From the cell containing the given text, extract its center point as [x, y] coordinate. 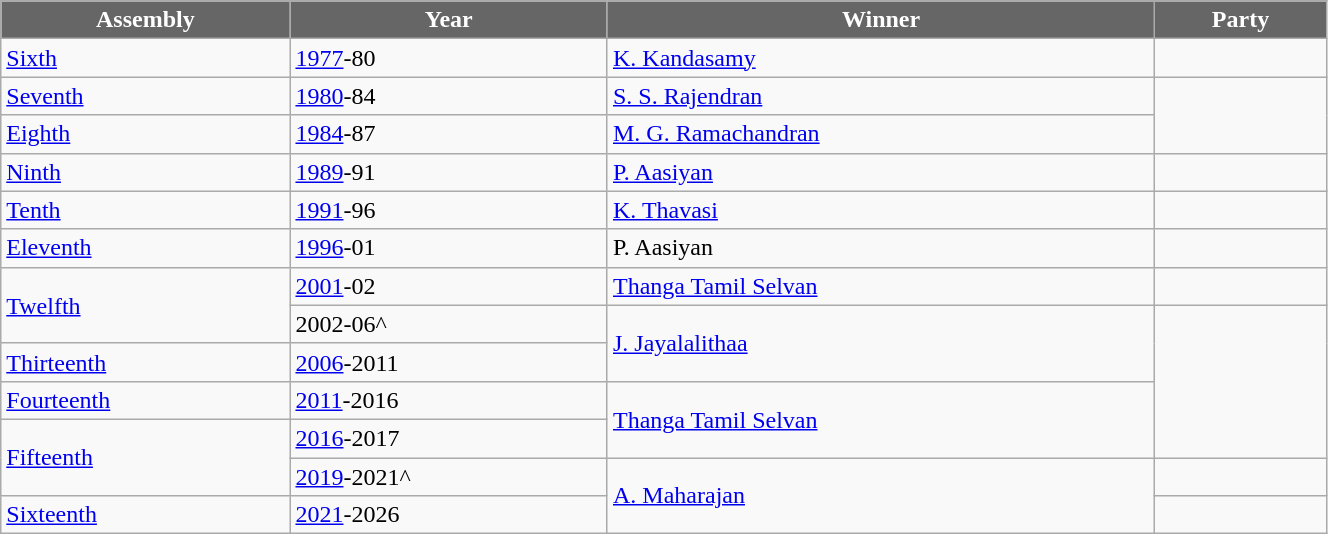
Party [1241, 20]
Fourteenth [146, 400]
Thirteenth [146, 362]
Year [449, 20]
2001-02 [449, 286]
J. Jayalalithaa [880, 343]
1991-96 [449, 210]
M. G. Ramachandran [880, 134]
K. Kandasamy [880, 58]
1989-91 [449, 172]
Tenth [146, 210]
K. Thavasi [880, 210]
Eleventh [146, 248]
2011-2016 [449, 400]
Winner [880, 20]
1977-80 [449, 58]
2002-06^ [449, 324]
S. S. Rajendran [880, 96]
2006-2011 [449, 362]
2021-2026 [449, 515]
1980-84 [449, 96]
2016-2017 [449, 438]
1984-87 [449, 134]
A. Maharajan [880, 496]
Eighth [146, 134]
Assembly [146, 20]
Sixth [146, 58]
Sixteenth [146, 515]
Twelfth [146, 305]
Seventh [146, 96]
Fifteenth [146, 457]
1996-01 [449, 248]
Ninth [146, 172]
2019-2021^ [449, 477]
